From the cell containing the given text, extract its center point as (x, y) coordinate. 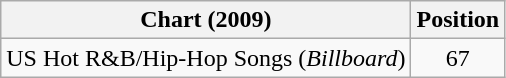
67 (458, 58)
Chart (2009) (206, 20)
US Hot R&B/Hip-Hop Songs (Billboard) (206, 58)
Position (458, 20)
